Find where the given text appears and provide that cell's center as [X, Y] coordinate. 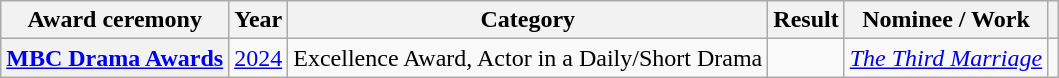
Year [258, 20]
Excellence Award, Actor in a Daily/Short Drama [528, 58]
Category [528, 20]
Nominee / Work [946, 20]
Result [806, 20]
2024 [258, 58]
Award ceremony [115, 20]
The Third Marriage [946, 58]
MBC Drama Awards [115, 58]
